Detect which cell encompasses the target text, then output its [x, y] center coordinate. 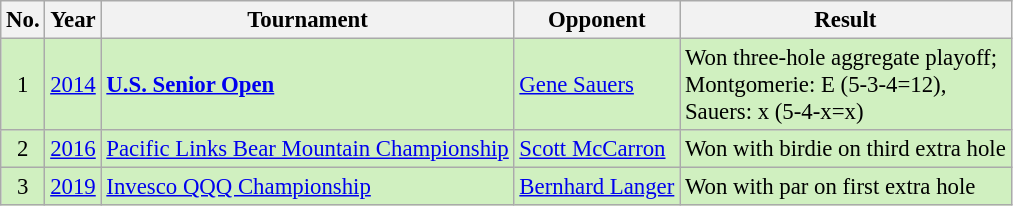
Bernhard Langer [597, 187]
U.S. Senior Open [308, 85]
Scott McCarron [597, 149]
Invesco QQQ Championship [308, 187]
1 [23, 85]
No. [23, 20]
Opponent [597, 20]
Result [846, 20]
2016 [73, 149]
Gene Sauers [597, 85]
2019 [73, 187]
Won with birdie on third extra hole [846, 149]
Won three-hole aggregate playoff;Montgomerie: E (5-3-4=12),Sauers: x (5-4-x=x) [846, 85]
3 [23, 187]
Year [73, 20]
2014 [73, 85]
Won with par on first extra hole [846, 187]
Pacific Links Bear Mountain Championship [308, 149]
Tournament [308, 20]
2 [23, 149]
